From the cell containing the given text, extract its center point as (X, Y) coordinate. 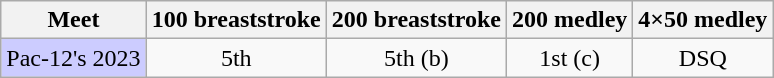
Pac-12's 2023 (74, 58)
5th (b) (416, 58)
200 breaststroke (416, 20)
200 medley (569, 20)
100 breaststroke (236, 20)
4×50 medley (703, 20)
1st (c) (569, 58)
5th (236, 58)
Meet (74, 20)
DSQ (703, 58)
